Determine the [X, Y] coordinate at the center of the cell enclosing the given text.  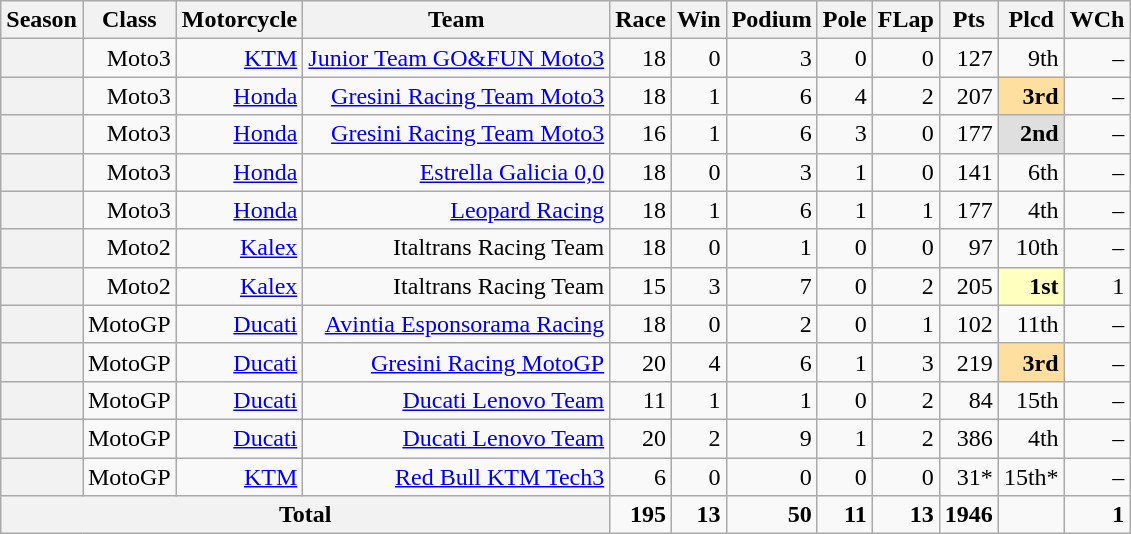
10th [1031, 248]
Podium [772, 20]
1st [1031, 286]
207 [968, 96]
Win [698, 20]
Junior Team GO&FUN Moto3 [456, 58]
Class [129, 20]
Gresini Racing MotoGP [456, 362]
15th [1031, 400]
Estrella Galicia 0,0 [456, 172]
Season [42, 20]
Race [641, 20]
31* [968, 477]
195 [641, 515]
Pts [968, 20]
386 [968, 438]
50 [772, 515]
15th* [1031, 477]
Pole [844, 20]
16 [641, 134]
141 [968, 172]
11th [1031, 324]
84 [968, 400]
97 [968, 248]
Motorcycle [240, 20]
205 [968, 286]
219 [968, 362]
1946 [968, 515]
Red Bull KTM Tech3 [456, 477]
6th [1031, 172]
Total [306, 515]
WCh [1097, 20]
127 [968, 58]
102 [968, 324]
9th [1031, 58]
Team [456, 20]
7 [772, 286]
15 [641, 286]
Leopard Racing [456, 210]
9 [772, 438]
FLap [906, 20]
Avintia Esponsorama Racing [456, 324]
Plcd [1031, 20]
2nd [1031, 134]
